Provide the [X, Y] coordinate of the cell's center where the given text is located.  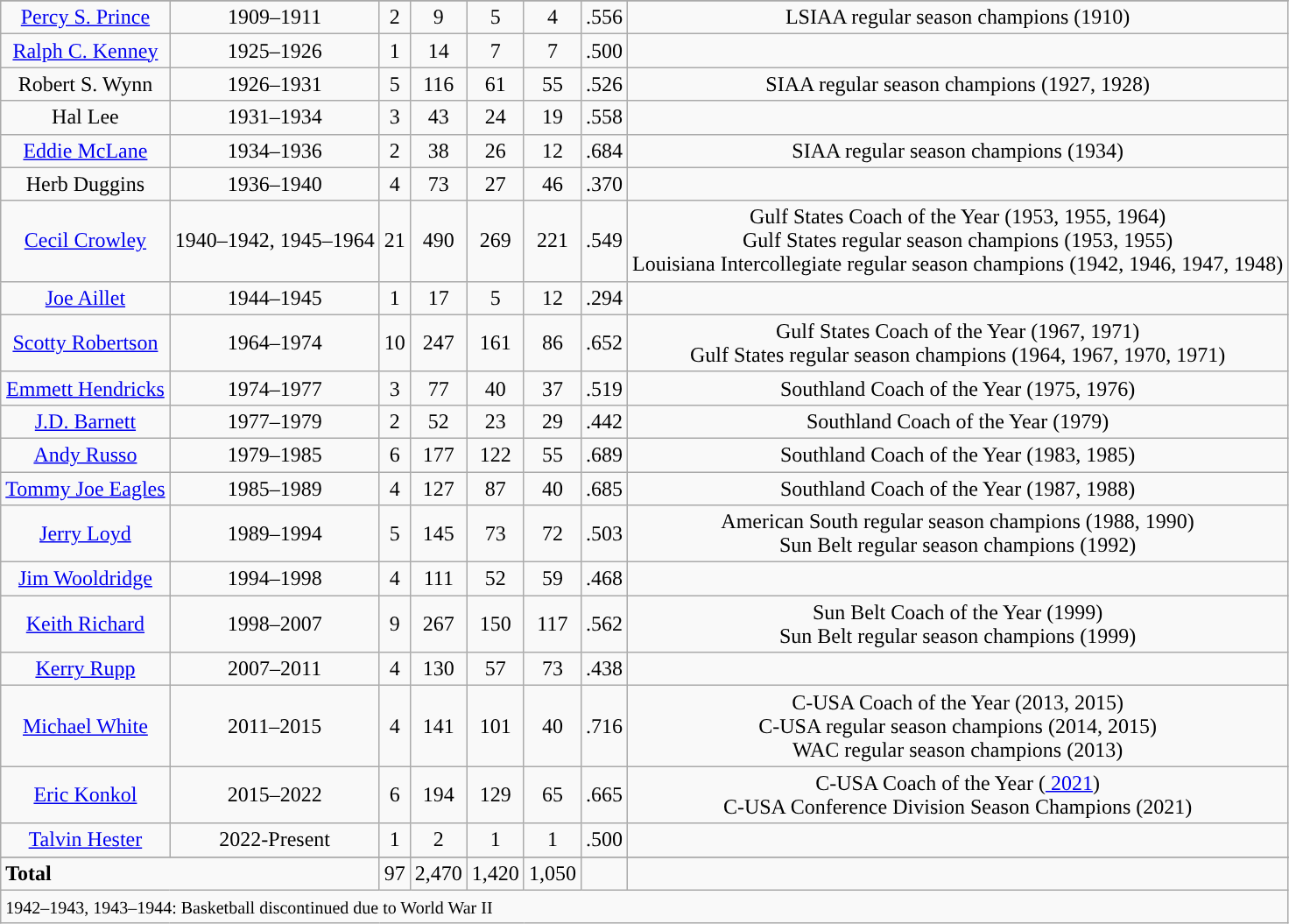
23 [496, 421]
59 [552, 579]
1942–1943, 1943–1944: Basketball discontinued due to World War II [644, 906]
27 [496, 184]
Eddie McLane [86, 151]
1944–1945 [275, 298]
C-USA Coach of the Year ( 2021)C-USA Conference Division Season Champions (2021) [957, 795]
1934–1936 [275, 151]
267 [438, 624]
Kerry Rupp [86, 669]
2015–2022 [275, 795]
SIAA regular season champions (1934) [957, 151]
SIAA regular season champions (1927, 1928) [957, 84]
Herb Duggins [86, 184]
24 [496, 117]
46 [552, 184]
17 [438, 298]
.716 [604, 726]
130 [438, 669]
Eric Konkol [86, 795]
Southland Coach of the Year (1975, 1976) [957, 388]
127 [438, 488]
.684 [604, 151]
1979–1985 [275, 455]
American South regular season champions (1988, 1990)Sun Belt regular season champions (1992) [957, 534]
269 [496, 241]
26 [496, 151]
161 [496, 343]
38 [438, 151]
.689 [604, 455]
.558 [604, 117]
.665 [604, 795]
Jim Wooldridge [86, 579]
2022-Present [275, 840]
21 [394, 241]
Hal Lee [86, 117]
61 [496, 84]
116 [438, 84]
1985–1989 [275, 488]
37 [552, 388]
Southland Coach of the Year (1983, 1985) [957, 455]
Gulf States Coach of the Year (1967, 1971)Gulf States regular season champions (1964, 1967, 1970, 1971) [957, 343]
1936–1940 [275, 184]
43 [438, 117]
Southland Coach of the Year (1987, 1988) [957, 488]
1,420 [496, 873]
141 [438, 726]
.562 [604, 624]
Cecil Crowley [86, 241]
Joe Aillet [86, 298]
87 [496, 488]
490 [438, 241]
Emmett Hendricks [86, 388]
.526 [604, 84]
.442 [604, 421]
72 [552, 534]
29 [552, 421]
65 [552, 795]
.370 [604, 184]
Ralph C. Kenney [86, 51]
1909–1911 [275, 18]
Scotty Robertson [86, 343]
1,050 [552, 873]
86 [552, 343]
.503 [604, 534]
10 [394, 343]
Sun Belt Coach of the Year (1999)Sun Belt regular season champions (1999) [957, 624]
77 [438, 388]
Jerry Loyd [86, 534]
Percy S. Prince [86, 18]
Total [190, 873]
Talvin Hester [86, 840]
.556 [604, 18]
111 [438, 579]
Andy Russo [86, 455]
1964–1974 [275, 343]
117 [552, 624]
97 [394, 873]
LSIAA regular season champions (1910) [957, 18]
.685 [604, 488]
1998–2007 [275, 624]
.294 [604, 298]
122 [496, 455]
1926–1931 [275, 84]
14 [438, 51]
1925–1926 [275, 51]
1989–1994 [275, 534]
Keith Richard [86, 624]
194 [438, 795]
221 [552, 241]
.549 [604, 241]
Robert S. Wynn [86, 84]
.438 [604, 669]
1977–1979 [275, 421]
Michael White [86, 726]
Southland Coach of the Year (1979) [957, 421]
19 [552, 117]
1940–1942, 1945–1964 [275, 241]
177 [438, 455]
.468 [604, 579]
J.D. Barnett [86, 421]
247 [438, 343]
.519 [604, 388]
.652 [604, 343]
101 [496, 726]
145 [438, 534]
Tommy Joe Eagles [86, 488]
2007–2011 [275, 669]
C-USA Coach of the Year (2013, 2015) C-USA regular season champions (2014, 2015) WAC regular season champions (2013) [957, 726]
1974–1977 [275, 388]
1931–1934 [275, 117]
150 [496, 624]
129 [496, 795]
2,470 [438, 873]
57 [496, 669]
2011–2015 [275, 726]
1994–1998 [275, 579]
